From the cell containing the given text, extract its center point as [X, Y] coordinate. 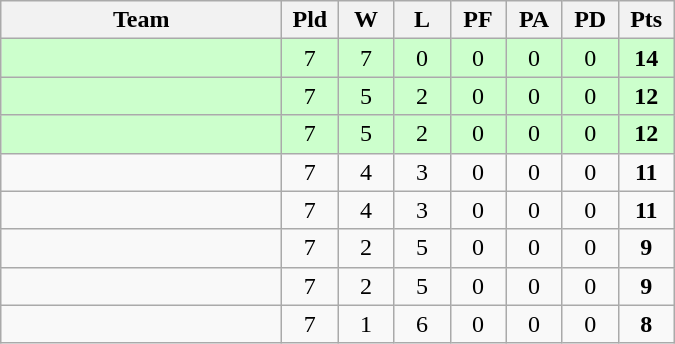
14 [646, 58]
Team [142, 20]
L [422, 20]
8 [646, 324]
PD [590, 20]
PA [534, 20]
PF [478, 20]
Pld [310, 20]
6 [422, 324]
Pts [646, 20]
W [366, 20]
1 [366, 324]
